Capture the cell that displays the provided text and extract its [x, y] central coordinate. 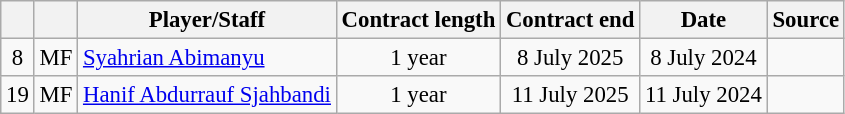
Hanif Abdurrauf Sjahbandi [208, 95]
Date [704, 20]
Player/Staff [208, 20]
Syahrian Abimanyu [208, 58]
8 July 2025 [570, 58]
19 [18, 95]
Contract end [570, 20]
8 July 2024 [704, 58]
Contract length [418, 20]
11 July 2025 [570, 95]
8 [18, 58]
11 July 2024 [704, 95]
Source [806, 20]
